Locate the cell with the specified text and output its [X, Y] center coordinate. 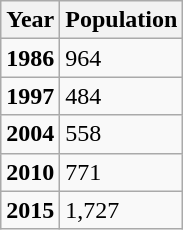
2010 [30, 172]
1997 [30, 96]
964 [122, 58]
484 [122, 96]
1,727 [122, 210]
2015 [30, 210]
Year [30, 20]
1986 [30, 58]
771 [122, 172]
2004 [30, 134]
558 [122, 134]
Population [122, 20]
